Find where the given text appears and provide that cell's center as [X, Y] coordinate. 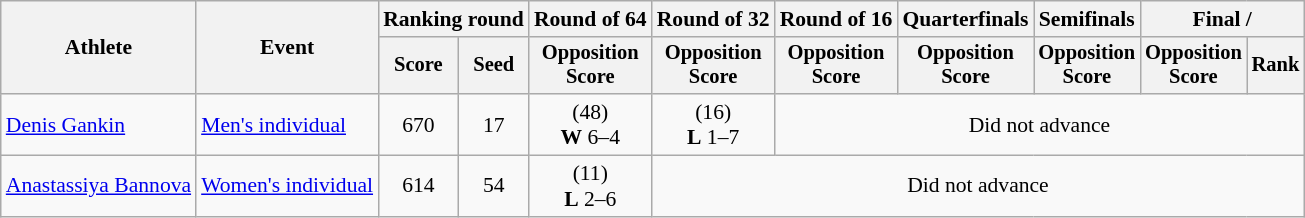
670 [418, 124]
Semifinals [1088, 19]
614 [418, 186]
54 [494, 186]
Seed [494, 66]
Round of 64 [590, 19]
Round of 16 [836, 19]
Score [418, 66]
Athlete [98, 48]
Final / [1222, 19]
(11)L 2–6 [590, 186]
Men's individual [287, 124]
17 [494, 124]
Women's individual [287, 186]
Ranking round [454, 19]
(16)L 1–7 [714, 124]
Round of 32 [714, 19]
Quarterfinals [965, 19]
Rank [1276, 66]
Event [287, 48]
(48)W 6–4 [590, 124]
Anastassiya Bannova [98, 186]
Denis Gankin [98, 124]
